Return [X, Y] of the center of cell containing provided text 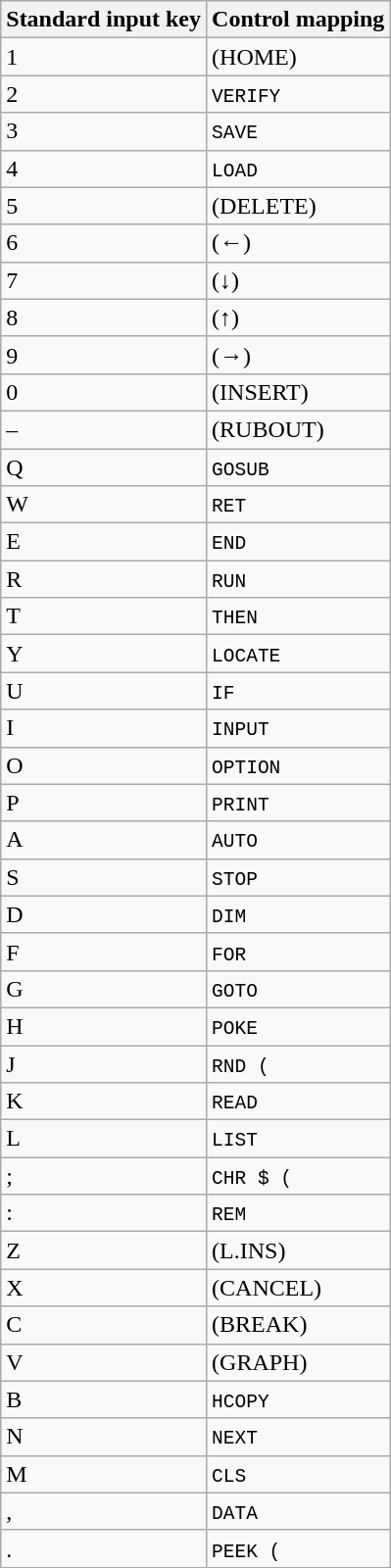
2 [104, 94]
J [104, 1063]
(GRAPH) [298, 1362]
Standard input key [104, 20]
VERIFY [298, 94]
END [298, 542]
RET [298, 505]
A [104, 840]
LIST [298, 1139]
Control mapping [298, 20]
– [104, 429]
REM [298, 1213]
3 [104, 131]
P [104, 803]
; [104, 1176]
V [104, 1362]
Z [104, 1250]
(←) [298, 243]
U [104, 691]
Q [104, 467]
5 [104, 206]
B [104, 1399]
R [104, 579]
(L.INS) [298, 1250]
T [104, 616]
9 [104, 355]
N [104, 1437]
L [104, 1139]
RUN [298, 579]
M [104, 1474]
D [104, 914]
1 [104, 57]
LOAD [298, 169]
K [104, 1102]
F [104, 952]
DIM [298, 914]
RND ( [298, 1063]
(CANCEL) [298, 1288]
DATA [298, 1511]
CLS [298, 1474]
G [104, 989]
I [104, 728]
(HOME) [298, 57]
6 [104, 243]
AUTO [298, 840]
THEN [298, 616]
S [104, 877]
GOTO [298, 989]
Y [104, 654]
INPUT [298, 728]
(→) [298, 355]
CHR $ ( [298, 1176]
IF [298, 691]
STOP [298, 877]
POKE [298, 1026]
(BREAK) [298, 1325]
PEEK ( [298, 1548]
H [104, 1026]
GOSUB [298, 467]
O [104, 765]
: [104, 1213]
E [104, 542]
SAVE [298, 131]
PRINT [298, 803]
0 [104, 392]
7 [104, 280]
(INSERT) [298, 392]
8 [104, 318]
X [104, 1288]
C [104, 1325]
OPTION [298, 765]
4 [104, 169]
(DELETE) [298, 206]
(↑) [298, 318]
W [104, 505]
HCOPY [298, 1399]
READ [298, 1102]
(RUBOUT) [298, 429]
LOCATE [298, 654]
, [104, 1511]
. [104, 1548]
FOR [298, 952]
(↓) [298, 280]
NEXT [298, 1437]
